Find where the given text appears and provide that cell's center as [X, Y] coordinate. 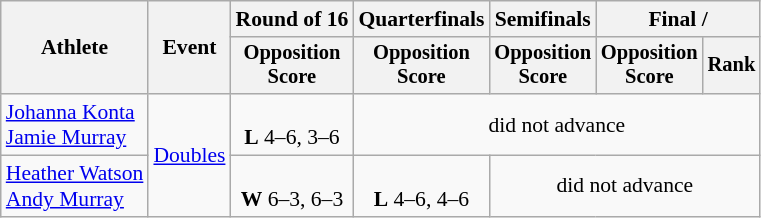
L 4–6, 3–6 [292, 124]
Rank [732, 66]
Event [189, 48]
Round of 16 [292, 19]
L 4–6, 4–6 [421, 186]
W 6–3, 6–3 [292, 186]
Final / [678, 19]
Doubles [189, 155]
Semifinals [542, 19]
Johanna KontaJamie Murray [75, 124]
Quarterfinals [421, 19]
Heather WatsonAndy Murray [75, 186]
Athlete [75, 48]
